Pinpoint the cell where the given text exists, returning its [X, Y] midpoint coordinate. 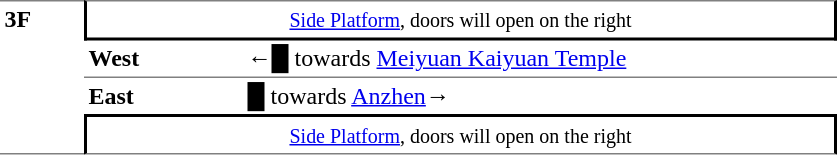
←█ towards Meiyuan Kaiyuan Temple [540, 59]
3F [42, 77]
West [164, 59]
East [164, 96]
█ towards Anzhen→ [540, 96]
